Pinpoint the cell where the given text exists, returning its [X, Y] midpoint coordinate. 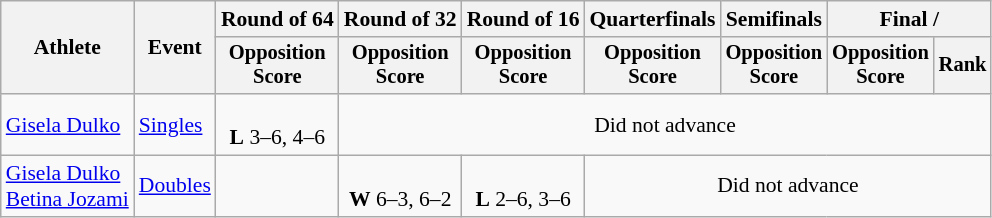
Round of 32 [400, 19]
Doubles [175, 186]
Semifinals [774, 19]
Round of 64 [278, 19]
Quarterfinals [653, 19]
Event [175, 48]
L 3–6, 4–6 [278, 124]
Rank [963, 66]
Gisela DulkoBetina Jozami [68, 186]
L 2–6, 3–6 [524, 186]
Final / [909, 19]
W 6–3, 6–2 [400, 186]
Gisela Dulko [68, 124]
Athlete [68, 48]
Singles [175, 124]
Round of 16 [524, 19]
